Output the (X, Y) coordinate of the center of the cell containing the given text.  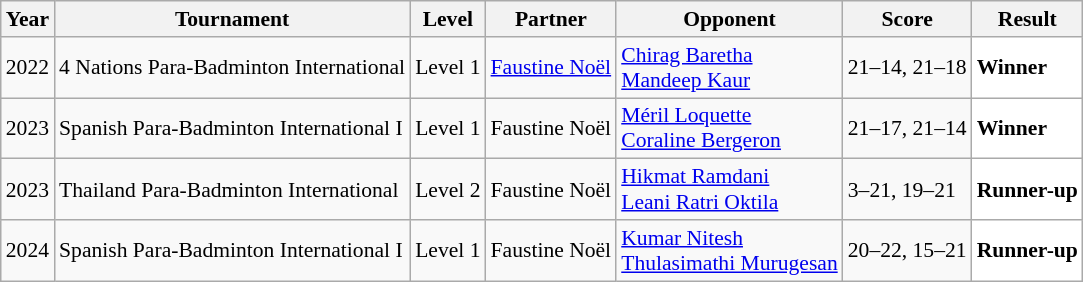
Chirag Baretha Mandeep Kaur (730, 68)
Méril Loquette Coraline Bergeron (730, 128)
3–21, 19–21 (908, 190)
Result (1028, 19)
2024 (28, 250)
Level 2 (448, 190)
Partner (552, 19)
4 Nations Para-Badminton International (232, 68)
Tournament (232, 19)
Score (908, 19)
21–14, 21–18 (908, 68)
20–22, 15–21 (908, 250)
Hikmat Ramdani Leani Ratri Oktila (730, 190)
Level (448, 19)
2022 (28, 68)
Opponent (730, 19)
21–17, 21–14 (908, 128)
Kumar Nitesh Thulasimathi Murugesan (730, 250)
Thailand Para-Badminton International (232, 190)
Year (28, 19)
